Scan for the cell matching the given text and deliver its [x, y] coordinate at center. 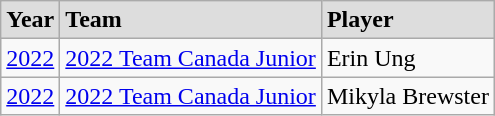
Team [191, 20]
Year [30, 20]
Erin Ung [408, 58]
Mikyla Brewster [408, 96]
Player [408, 20]
